Determine the [x, y] coordinate at the center of the cell enclosing the given text.  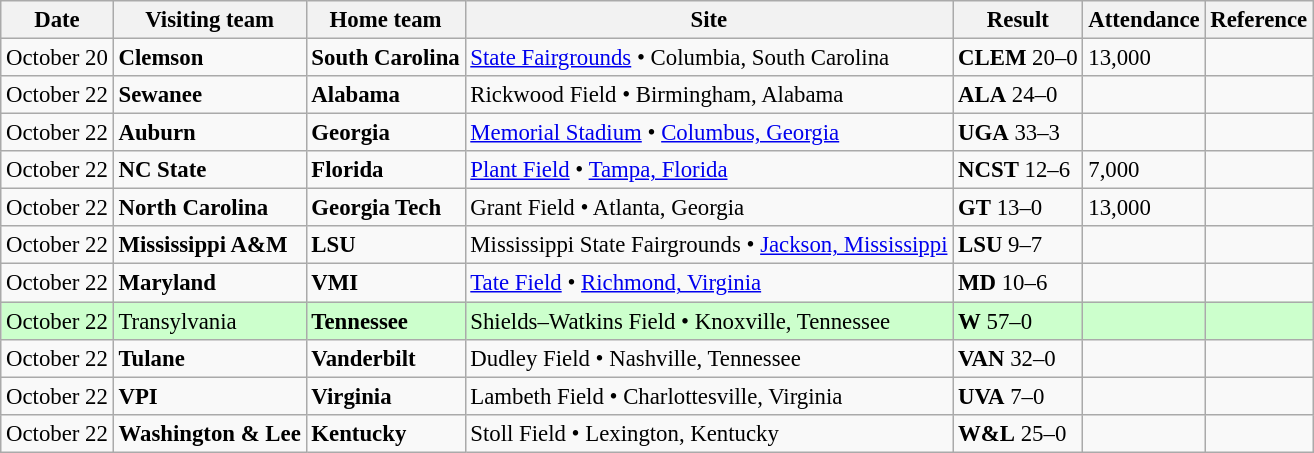
South Carolina [386, 58]
Washington & Lee [210, 433]
W 57–0 [1018, 321]
State Fairgrounds • Columbia, South Carolina [709, 58]
Sewanee [210, 95]
Plant Field • Tampa, Florida [709, 170]
Virginia [386, 396]
Stoll Field • Lexington, Kentucky [709, 433]
Grant Field • Atlanta, Georgia [709, 208]
Transylvania [210, 321]
W&L 25–0 [1018, 433]
Clemson [210, 58]
Shields–Watkins Field • Knoxville, Tennessee [709, 321]
CLEM 20–0 [1018, 58]
Lambeth Field • Charlottesville, Virginia [709, 396]
7,000 [1144, 170]
October 20 [57, 58]
Tulane [210, 358]
MD 10–6 [1018, 283]
North Carolina [210, 208]
Rickwood Field • Birmingham, Alabama [709, 95]
Home team [386, 20]
Attendance [1144, 20]
Date [57, 20]
NCST 12–6 [1018, 170]
Mississippi State Fairgrounds • Jackson, Mississippi [709, 245]
Mississippi A&M [210, 245]
Maryland [210, 283]
Dudley Field • Nashville, Tennessee [709, 358]
GT 13–0 [1018, 208]
Auburn [210, 133]
Georgia Tech [386, 208]
UGA 33–3 [1018, 133]
ALA 24–0 [1018, 95]
LSU [386, 245]
Kentucky [386, 433]
LSU 9–7 [1018, 245]
VAN 32–0 [1018, 358]
Reference [1259, 20]
UVA 7–0 [1018, 396]
Result [1018, 20]
NC State [210, 170]
Tate Field • Richmond, Virginia [709, 283]
Memorial Stadium • Columbus, Georgia [709, 133]
Visiting team [210, 20]
Vanderbilt [386, 358]
VMI [386, 283]
VPI [210, 396]
Alabama [386, 95]
Florida [386, 170]
Georgia [386, 133]
Site [709, 20]
Tennessee [386, 321]
